For the text-containing cell, return its midpoint in (X, Y) coordinate format. 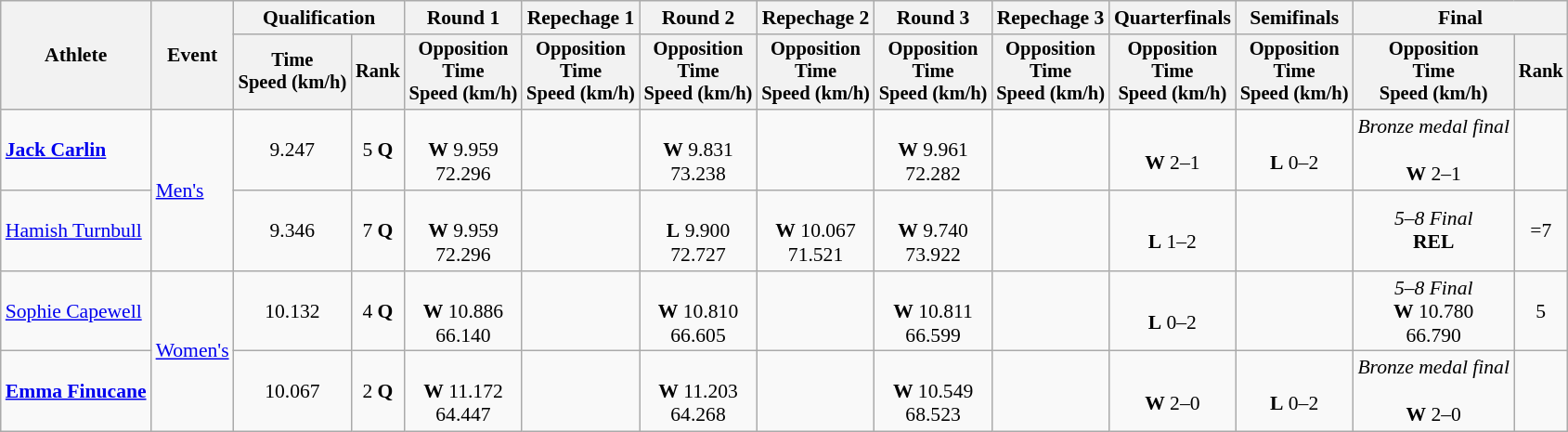
W 2–0 (1173, 392)
W 9.96172.282 (934, 151)
W 11.17264.447 (464, 392)
5–8 FinalREL (1433, 230)
L 1–2 (1173, 230)
4 Q (378, 312)
Repechage 2 (815, 18)
W 10.06771.521 (815, 230)
TimeSpeed (km/h) (293, 72)
=7 (1541, 230)
10.132 (293, 312)
2 Q (378, 392)
5 Q (378, 151)
Jack Carlin (76, 151)
Round 2 (698, 18)
Quarterfinals (1173, 18)
W 10.88666.140 (464, 312)
7 Q (378, 230)
Men's (193, 190)
W 10.81066.605 (698, 312)
W 10.81166.599 (934, 312)
Athlete (76, 56)
Women's (193, 351)
Final (1459, 18)
5–8 FinalW 10.78066.790 (1433, 312)
Sophie Capewell (76, 312)
W 2–1 (1173, 151)
W 9.74073.922 (934, 230)
W 11.20364.268 (698, 392)
Qualification (319, 18)
10.067 (293, 392)
9.247 (293, 151)
Round 3 (934, 18)
5 (1541, 312)
Emma Finucane (76, 392)
9.346 (293, 230)
Bronze medal finalW 2–1 (1433, 151)
Hamish Turnbull (76, 230)
Semifinals (1294, 18)
W 9.83173.238 (698, 151)
Bronze medal finalW 2–0 (1433, 392)
Repechage 1 (581, 18)
L 9.90072.727 (698, 230)
Repechage 3 (1051, 18)
W 10.54968.523 (934, 392)
Round 1 (464, 18)
Event (193, 56)
